Output the [x, y] coordinate of the center of the cell containing the given text.  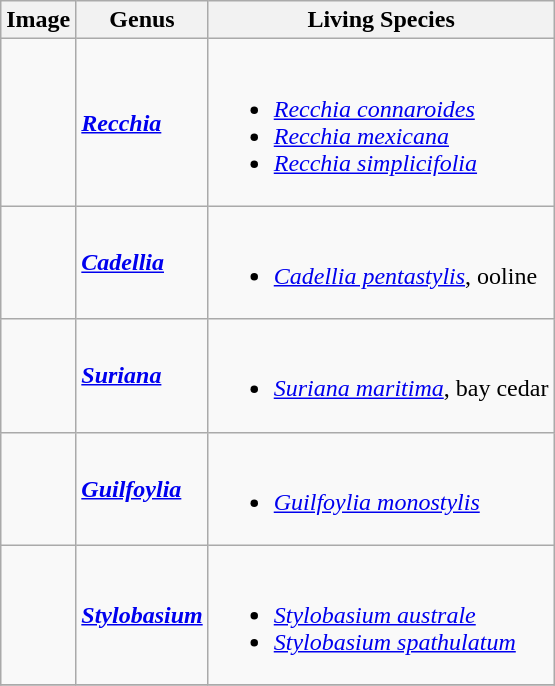
Recchia connaroidesRecchia mexicanaRecchia simplicifolia [381, 122]
Cadellia pentastylis, ooline [381, 262]
Stylobasium [142, 615]
Guilfoylia monostylis [381, 488]
Suriana maritima, bay cedar [381, 376]
Cadellia [142, 262]
Image [38, 20]
Stylobasium australeStylobasium spathulatum [381, 615]
Genus [142, 20]
Living Species [381, 20]
Recchia [142, 122]
Suriana [142, 376]
Guilfoylia [142, 488]
